Detect which cell encompasses the target text, then output its (X, Y) center coordinate. 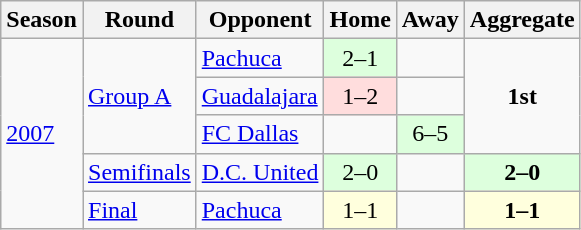
FC Dallas (260, 134)
1–2 (360, 96)
1st (522, 96)
Guadalajara (260, 96)
Away (430, 20)
Opponent (260, 20)
Aggregate (522, 20)
Group A (139, 96)
D.C. United (260, 172)
Season (42, 20)
2007 (42, 134)
6–5 (430, 134)
Home (360, 20)
Round (139, 20)
2–1 (360, 58)
Final (139, 210)
Semifinals (139, 172)
